Determine the [x, y] coordinate at the center of the cell enclosing the given text.  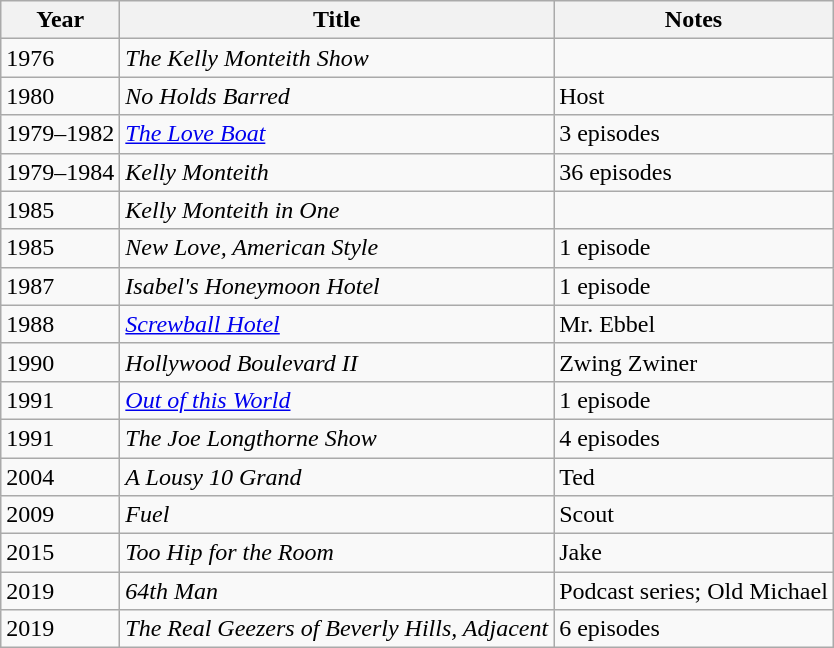
1979–1984 [60, 172]
4 episodes [694, 438]
The Joe Longthorne Show [337, 438]
Isabel's Honeymoon Hotel [337, 286]
Too Hip for the Room [337, 553]
1988 [60, 324]
Out of this World [337, 400]
A Lousy 10 Grand [337, 477]
Fuel [337, 515]
Screwball Hotel [337, 324]
Scout [694, 515]
Hollywood Boulevard II [337, 362]
2004 [60, 477]
Mr. Ebbel [694, 324]
Ted [694, 477]
1976 [60, 58]
Host [694, 96]
The Love Boat [337, 134]
1990 [60, 362]
The Real Geezers of Beverly Hills, Adjacent [337, 629]
1980 [60, 96]
Zwing Zwiner [694, 362]
1987 [60, 286]
New Love, American Style [337, 248]
The Kelly Monteith Show [337, 58]
2015 [60, 553]
Jake [694, 553]
Title [337, 20]
36 episodes [694, 172]
6 episodes [694, 629]
3 episodes [694, 134]
Kelly Monteith [337, 172]
2009 [60, 515]
64th Man [337, 591]
Year [60, 20]
Notes [694, 20]
Podcast series; Old Michael [694, 591]
1979–1982 [60, 134]
No Holds Barred [337, 96]
Kelly Monteith in One [337, 210]
